Return the [x, y] coordinate for the center point of the cell that contains the specified text.  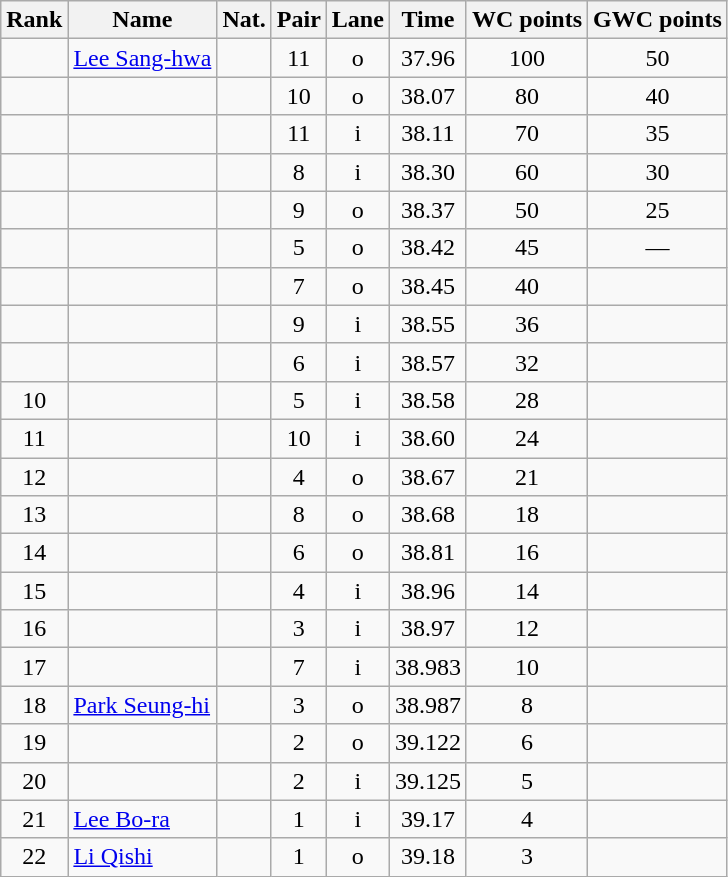
38.45 [428, 286]
100 [526, 58]
38.07 [428, 96]
38.11 [428, 134]
25 [658, 210]
GWC points [658, 20]
39.122 [428, 743]
19 [34, 743]
45 [526, 248]
38.30 [428, 172]
Li Qishi [142, 857]
38.57 [428, 362]
38.37 [428, 210]
22 [34, 857]
36 [526, 324]
Name [142, 20]
38.97 [428, 629]
39.125 [428, 781]
38.67 [428, 477]
38.81 [428, 553]
38.987 [428, 705]
Lee Sang-hwa [142, 58]
Lee Bo-ra [142, 819]
60 [526, 172]
38.96 [428, 591]
13 [34, 515]
39.17 [428, 819]
32 [526, 362]
WC points [526, 20]
— [658, 248]
Lane [358, 20]
Rank [34, 20]
38.68 [428, 515]
Pair [298, 20]
28 [526, 400]
80 [526, 96]
70 [526, 134]
38.55 [428, 324]
38.983 [428, 667]
15 [34, 591]
38.60 [428, 438]
17 [34, 667]
35 [658, 134]
Park Seung-hi [142, 705]
39.18 [428, 857]
30 [658, 172]
38.42 [428, 248]
37.96 [428, 58]
Time [428, 20]
Nat. [244, 20]
38.58 [428, 400]
20 [34, 781]
24 [526, 438]
